Find where the given text appears and provide that cell's center as (X, Y) coordinate. 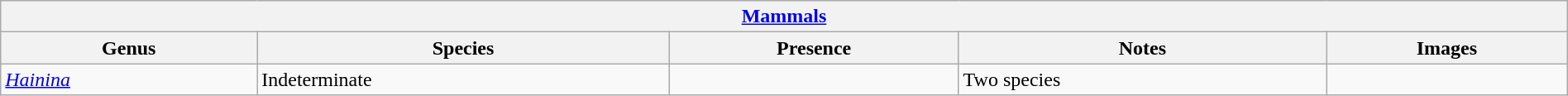
Genus (129, 48)
Hainina (129, 79)
Images (1447, 48)
Mammals (784, 17)
Two species (1143, 79)
Indeterminate (463, 79)
Species (463, 48)
Presence (814, 48)
Notes (1143, 48)
